Output the (X, Y) coordinate of the center of the cell containing the given text.  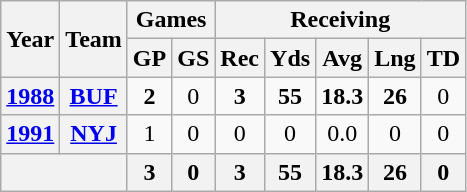
BUF (94, 96)
GP (149, 58)
Receiving (340, 20)
Lng (395, 58)
Team (94, 39)
0.0 (342, 134)
NYJ (94, 134)
TD (443, 58)
Games (170, 20)
1991 (30, 134)
Rec (240, 58)
2 (149, 96)
Avg (342, 58)
Yds (290, 58)
Year (30, 39)
1 (149, 134)
1988 (30, 96)
GS (194, 58)
